Scan for the cell matching the given text and deliver its [X, Y] coordinate at center. 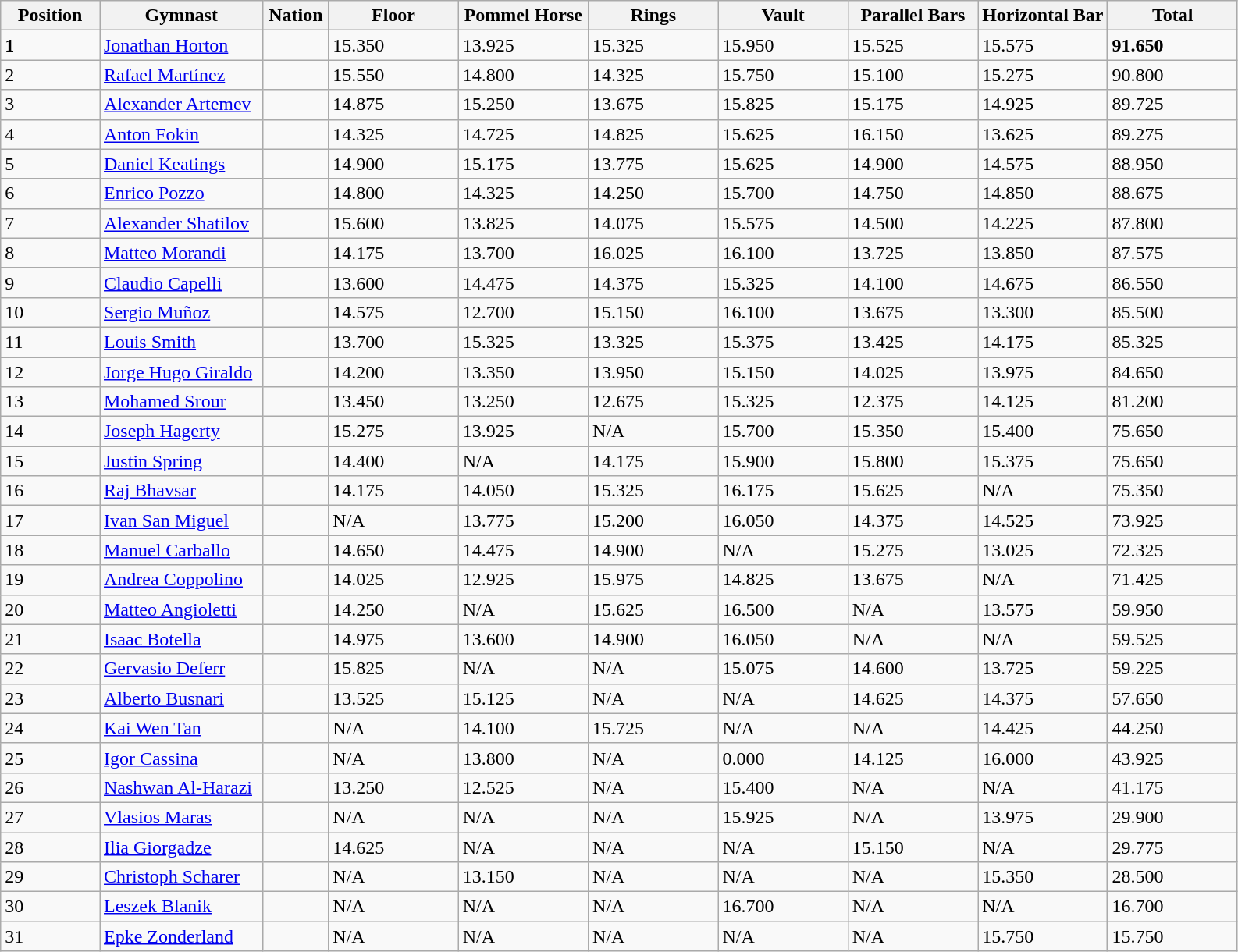
1 [50, 45]
41.175 [1172, 787]
13.950 [653, 372]
22 [50, 669]
14.650 [393, 550]
19 [50, 580]
16.175 [783, 491]
0.000 [783, 758]
15.975 [653, 580]
Andrea Coppolino [182, 580]
88.950 [1172, 164]
14.675 [1043, 282]
90.800 [1172, 75]
Alexander Shatilov [182, 223]
14.425 [1043, 728]
13.850 [1043, 253]
15.950 [783, 45]
13.425 [912, 342]
Louis Smith [182, 342]
72.325 [1172, 550]
Vault [783, 16]
Anton Fokin [182, 134]
Ivan San Miguel [182, 520]
89.725 [1172, 105]
Matteo Angioletti [182, 609]
Ilia Giorgadze [182, 847]
12.700 [523, 312]
Jonathan Horton [182, 45]
25 [50, 758]
81.200 [1172, 402]
Kai Wen Tan [182, 728]
Epke Zonderland [182, 936]
14.225 [1043, 223]
87.575 [1172, 253]
75.350 [1172, 491]
Sergio Muñoz [182, 312]
Floor [393, 16]
13.575 [1043, 609]
31 [50, 936]
Raj Bhavsar [182, 491]
12.925 [523, 580]
Leszek Blanik [182, 907]
12 [50, 372]
30 [50, 907]
85.325 [1172, 342]
21 [50, 639]
91.650 [1172, 45]
Position [50, 16]
Pommel Horse [523, 16]
13.525 [393, 698]
Manuel Carballo [182, 550]
Gervasio Deferr [182, 669]
14.750 [912, 194]
Christoph Scharer [182, 877]
59.950 [1172, 609]
16.500 [783, 609]
43.925 [1172, 758]
6 [50, 194]
24 [50, 728]
15.525 [912, 45]
14.875 [393, 105]
27 [50, 817]
12.375 [912, 402]
59.225 [1172, 669]
20 [50, 609]
13.350 [523, 372]
Horizontal Bar [1043, 16]
15.100 [912, 75]
13.800 [523, 758]
2 [50, 75]
28 [50, 847]
15.200 [653, 520]
44.250 [1172, 728]
13.025 [1043, 550]
15.900 [783, 461]
Parallel Bars [912, 16]
14.500 [912, 223]
15.075 [783, 669]
84.650 [1172, 372]
Isaac Botella [182, 639]
13.825 [523, 223]
Joseph Hagerty [182, 432]
18 [50, 550]
Rings [653, 16]
Matteo Morandi [182, 253]
14.075 [653, 223]
7 [50, 223]
15.925 [783, 817]
10 [50, 312]
13 [50, 402]
59.525 [1172, 639]
14.975 [393, 639]
13.325 [653, 342]
16.150 [912, 134]
Claudio Capelli [182, 282]
86.550 [1172, 282]
Nation [296, 16]
15.125 [523, 698]
15.250 [523, 105]
16 [50, 491]
15.600 [393, 223]
87.800 [1172, 223]
14.850 [1043, 194]
29 [50, 877]
26 [50, 787]
4 [50, 134]
17 [50, 520]
14.050 [523, 491]
Vlasios Maras [182, 817]
5 [50, 164]
13.625 [1043, 134]
14.525 [1043, 520]
16.000 [1043, 758]
Rafael Martínez [182, 75]
12.525 [523, 787]
12.675 [653, 402]
15.800 [912, 461]
Total [1172, 16]
13.450 [393, 402]
Justin Spring [182, 461]
Daniel Keatings [182, 164]
Alberto Busnari [182, 698]
Mohamed Srour [182, 402]
14.200 [393, 372]
57.650 [1172, 698]
71.425 [1172, 580]
13.150 [523, 877]
23 [50, 698]
28.500 [1172, 877]
16.025 [653, 253]
15 [50, 461]
73.925 [1172, 520]
13.300 [1043, 312]
15.725 [653, 728]
88.675 [1172, 194]
3 [50, 105]
Igor Cassina [182, 758]
11 [50, 342]
Enrico Pozzo [182, 194]
Gymnast [182, 16]
29.775 [1172, 847]
14.400 [393, 461]
Alexander Artemev [182, 105]
14.725 [523, 134]
14 [50, 432]
14.925 [1043, 105]
8 [50, 253]
15.550 [393, 75]
Jorge Hugo Giraldo [182, 372]
29.900 [1172, 817]
89.275 [1172, 134]
85.500 [1172, 312]
9 [50, 282]
Nashwan Al-Harazi [182, 787]
14.600 [912, 669]
